Detect which cell encompasses the target text, then output its (X, Y) center coordinate. 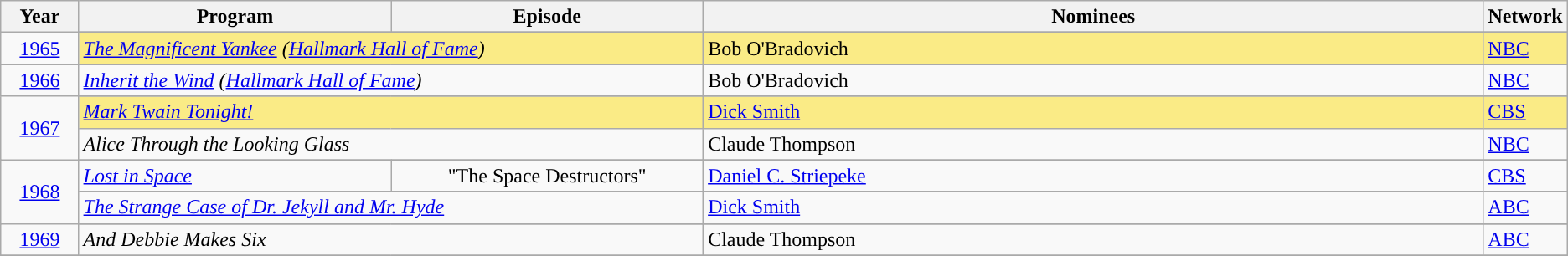
"The Space Destructors" (548, 176)
Inherit the Wind (Hallmark Hall of Fame) (391, 80)
Program (235, 17)
1968 (40, 192)
Episode (548, 17)
Mark Twain Tonight! (391, 112)
Daniel C. Striepeke (1094, 176)
Year (40, 17)
1966 (40, 80)
And Debbie Makes Six (391, 239)
Lost in Space (235, 176)
The Magnificent Yankee (Hallmark Hall of Fame) (391, 49)
Network (1525, 17)
1965 (40, 49)
1967 (40, 128)
The Strange Case of Dr. Jekyll and Mr. Hyde (391, 207)
Nominees (1094, 17)
1969 (40, 239)
Alice Through the Looking Glass (391, 144)
